Return the (X, Y) coordinate for the center point of the cell that contains the specified text.  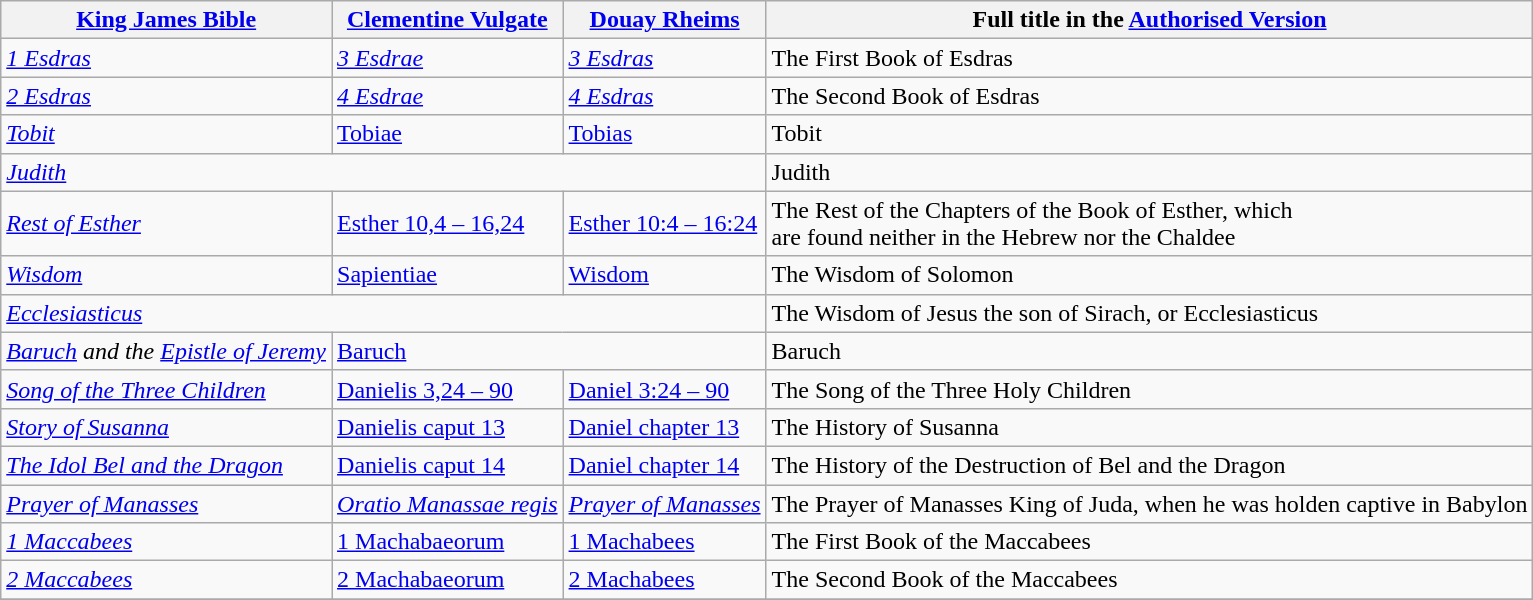
The Rest of the Chapters of the Book of Esther, which are found neither in the Hebrew nor the Chaldee (1150, 224)
Daniel 3:24 – 90 (664, 389)
Song of the Three Children (166, 389)
2 Machabees (664, 580)
3 Esdrae (448, 58)
Oratio Manassae regis (448, 503)
1 Machabees (664, 542)
1 Maccabees (166, 542)
The Idol Bel and the Dragon (166, 465)
Daniel chapter 14 (664, 465)
Baruch and the Epistle of Jeremy (166, 351)
Sapientiae (448, 275)
The Prayer of Manasses King of Juda, when he was holden captive in Babylon (1150, 503)
The History of Susanna (1150, 427)
The History of the Destruction of Bel and the Dragon (1150, 465)
1 Esdras (166, 58)
Story of Susanna (166, 427)
2 Maccabees (166, 580)
Esther 10:4 – 16:24 (664, 224)
1 Machabaeorum (448, 542)
King James Bible (166, 20)
Tobiae (448, 134)
Esther 10,4 – 16,24 (448, 224)
Douay Rheims (664, 20)
3 Esdras (664, 58)
The Wisdom of Solomon (1150, 275)
Clementine Vulgate (448, 20)
Danielis 3,24 – 90 (448, 389)
4 Esdras (664, 96)
2 Machabaeorum (448, 580)
2 Esdras (166, 96)
Full title in the Authorised Version (1150, 20)
Daniel chapter 13 (664, 427)
The Song of the Three Holy Children (1150, 389)
Ecclesiasticus (384, 313)
The First Book of Esdras (1150, 58)
Danielis caput 13 (448, 427)
Tobias (664, 134)
The Wisdom of Jesus the son of Sirach, or Ecclesiasticus (1150, 313)
The Second Book of Esdras (1150, 96)
4 Esdrae (448, 96)
The Second Book of the Maccabees (1150, 580)
Rest of Esther (166, 224)
Danielis caput 14 (448, 465)
The First Book of the Maccabees (1150, 542)
